Scan for the cell matching the given text and deliver its (x, y) coordinate at center. 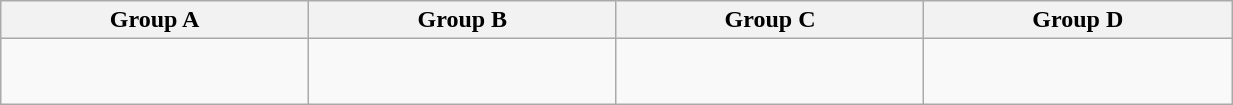
Group A (155, 20)
Group D (1078, 20)
Group B (462, 20)
Group C (770, 20)
